From the cell containing the given text, extract its center point as [x, y] coordinate. 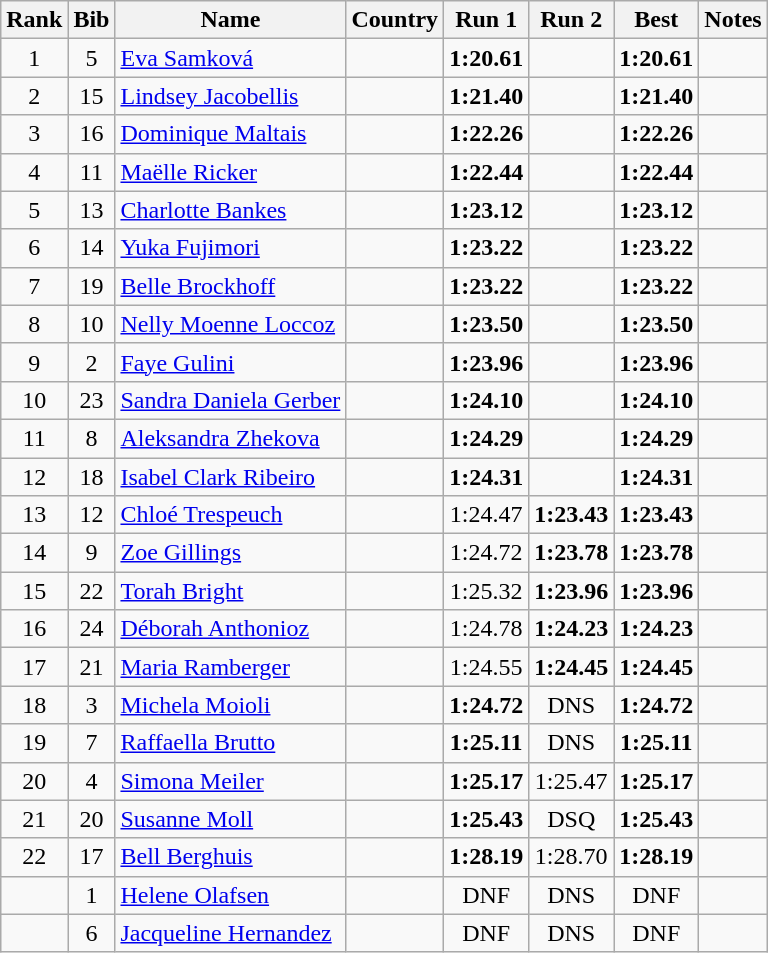
1:25.32 [486, 591]
Best [656, 20]
Eva Samková [230, 58]
Maëlle Ricker [230, 172]
1:24.47 [486, 515]
1:28.70 [572, 857]
DSQ [572, 819]
Nelly Moenne Loccoz [230, 324]
Dominique Maltais [230, 134]
Michela Moioli [230, 705]
Belle Brockhoff [230, 286]
1:24.55 [486, 667]
Bell Berghuis [230, 857]
Susanne Moll [230, 819]
Déborah Anthonioz [230, 629]
Sandra Daniela Gerber [230, 400]
Bib [92, 20]
Raffaella Brutto [230, 743]
Name [230, 20]
Torah Bright [230, 591]
Simona Meiler [230, 781]
Charlotte Bankes [230, 210]
Faye Gulini [230, 362]
Zoe Gillings [230, 553]
1:25.47 [572, 781]
Helene Olafsen [230, 895]
Rank [34, 20]
Run 2 [572, 20]
Maria Ramberger [230, 667]
1:24.78 [486, 629]
Chloé Trespeuch [230, 515]
Lindsey Jacobellis [230, 96]
Isabel Clark Ribeiro [230, 477]
23 [92, 400]
Notes [733, 20]
24 [92, 629]
Yuka Fujimori [230, 248]
Run 1 [486, 20]
Jacqueline Hernandez [230, 933]
Country [395, 20]
Aleksandra Zhekova [230, 438]
